Determine the [X, Y] coordinate at the center of the cell enclosing the given text.  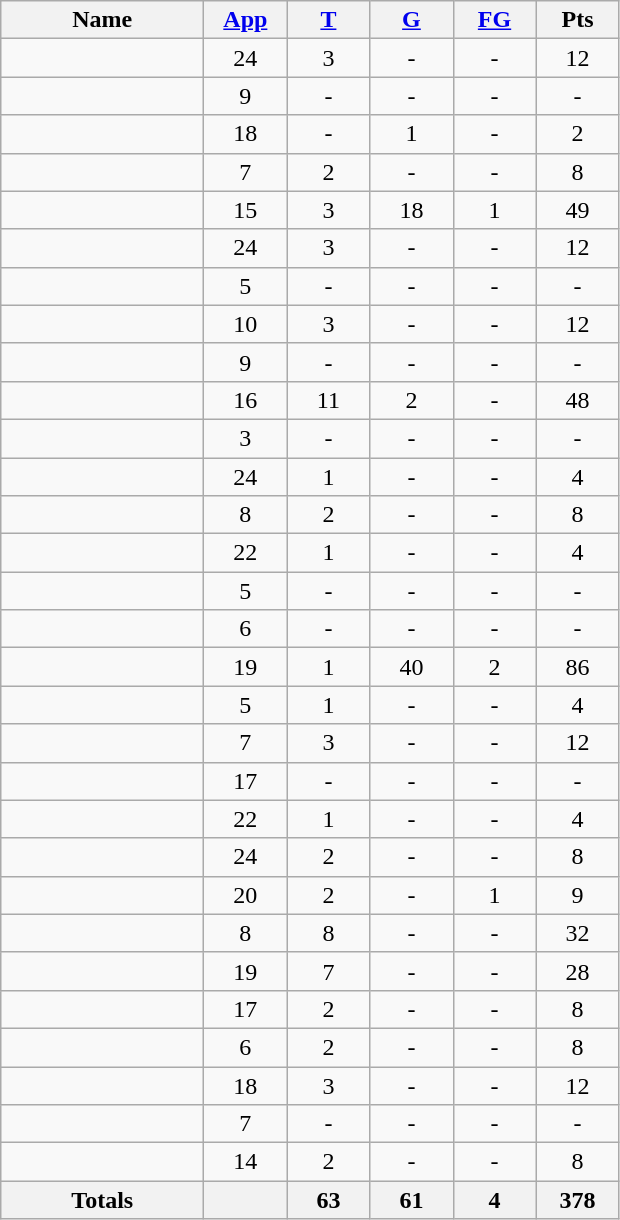
14 [246, 1162]
28 [578, 971]
G [412, 20]
48 [578, 400]
15 [246, 210]
49 [578, 210]
App [246, 20]
40 [412, 667]
20 [246, 895]
Totals [102, 1200]
61 [412, 1200]
Pts [578, 20]
63 [328, 1200]
T [328, 20]
FG [494, 20]
Name [102, 20]
32 [578, 933]
86 [578, 667]
378 [578, 1200]
16 [246, 400]
11 [328, 400]
10 [246, 324]
